Locate the cell with the specified text and output its (x, y) center coordinate. 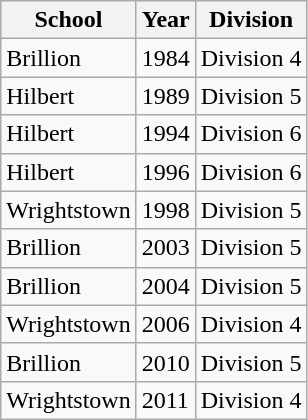
1989 (166, 96)
2010 (166, 362)
2004 (166, 286)
2006 (166, 324)
1998 (166, 210)
Year (166, 20)
School (68, 20)
2003 (166, 248)
Division (251, 20)
1984 (166, 58)
2011 (166, 400)
1996 (166, 172)
1994 (166, 134)
